Output the [X, Y] coordinate of the center of the cell containing the given text.  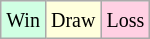
Draw [72, 20]
Loss [126, 20]
Win [24, 20]
